Scan for the cell matching the given text and deliver its (x, y) coordinate at center. 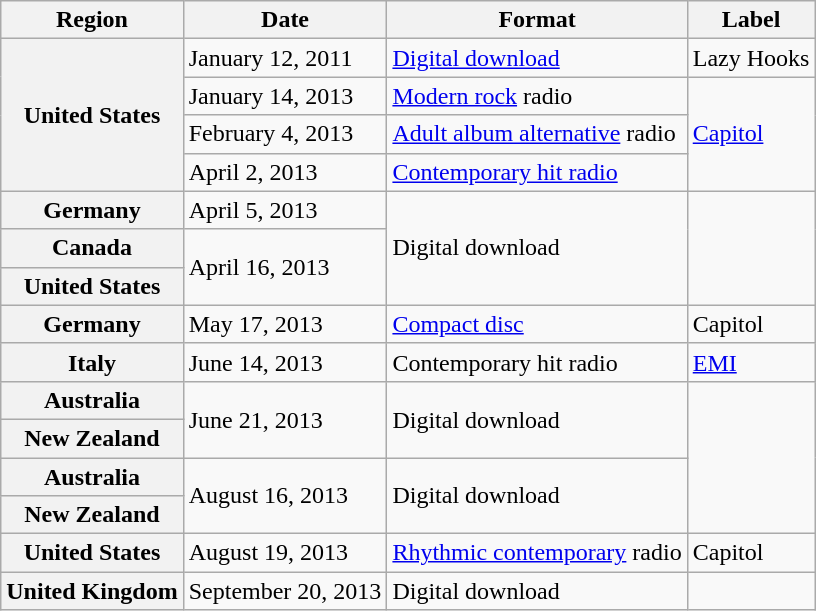
EMI (751, 362)
Region (92, 20)
September 20, 2013 (285, 591)
January 12, 2011 (285, 58)
Rhythmic contemporary radio (537, 553)
April 2, 2013 (285, 172)
Canada (92, 248)
August 16, 2013 (285, 496)
Modern rock radio (537, 96)
United Kingdom (92, 591)
May 17, 2013 (285, 324)
Date (285, 20)
Adult album alternative radio (537, 134)
Lazy Hooks (751, 58)
February 4, 2013 (285, 134)
April 5, 2013 (285, 210)
August 19, 2013 (285, 553)
April 16, 2013 (285, 267)
Label (751, 20)
Italy (92, 362)
Compact disc (537, 324)
January 14, 2013 (285, 96)
June 14, 2013 (285, 362)
Format (537, 20)
June 21, 2013 (285, 419)
